Capture the cell that displays the provided text and extract its [X, Y] central coordinate. 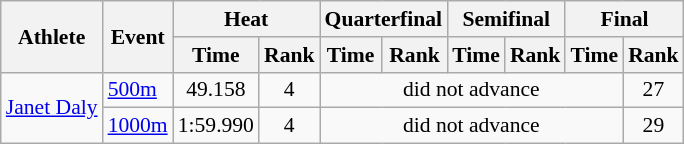
29 [654, 126]
27 [654, 90]
Quarterfinal [384, 19]
49.158 [216, 90]
Athlete [52, 36]
1000m [138, 126]
Heat [246, 19]
1:59.990 [216, 126]
Semifinal [506, 19]
500m [138, 90]
Final [624, 19]
Janet Daly [52, 108]
Event [138, 36]
